Provide the (x, y) coordinate of the cell's center where the given text is located.  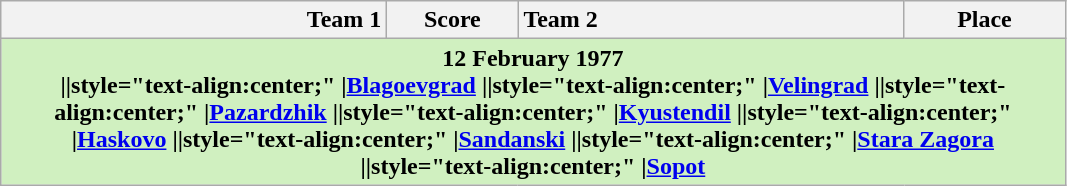
Place (984, 20)
Score (452, 20)
Team 1 (194, 20)
Team 2 (711, 20)
